Identify which cell holds the provided text, then report its (X, Y) central coordinate. 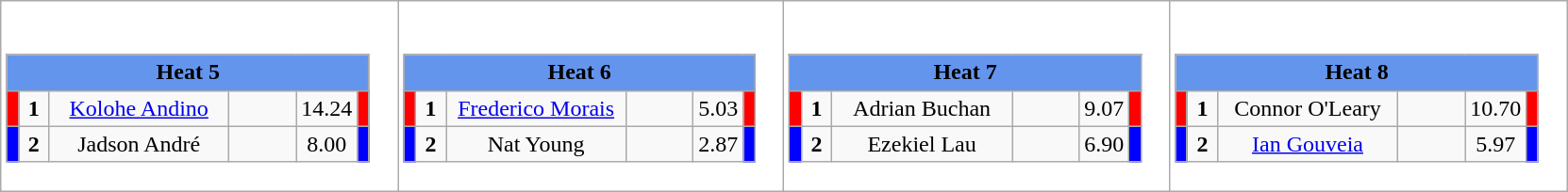
10.70 (1496, 108)
Jadson André (140, 144)
Ezekiel Lau (923, 144)
Frederico Morais (536, 108)
8.00 (326, 144)
5.03 (719, 108)
Heat 5 1 Kolohe Andino 14.24 2 Jadson André 8.00 (200, 96)
Nat Young (536, 144)
Heat 5 (188, 72)
Heat 6 (579, 72)
14.24 (326, 108)
Heat 8 (1357, 72)
Ian Gouveia (1308, 144)
2.87 (719, 144)
5.97 (1496, 144)
Kolohe Andino (140, 108)
Heat 7 1 Adrian Buchan 9.07 2 Ezekiel Lau 6.90 (977, 96)
9.07 (1104, 108)
Connor O'Leary (1308, 108)
Heat 6 1 Frederico Morais 5.03 2 Nat Young 2.87 (591, 96)
Heat 8 1 Connor O'Leary 10.70 2 Ian Gouveia 5.97 (1368, 96)
6.90 (1104, 144)
Adrian Buchan (923, 108)
Heat 7 (965, 72)
